Detect which cell encompasses the target text, then output its (X, Y) center coordinate. 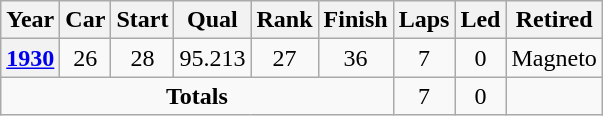
Led (480, 20)
28 (142, 58)
Year (30, 20)
Totals (197, 96)
27 (284, 58)
Magneto (554, 58)
1930 (30, 58)
Laps (424, 20)
26 (86, 58)
95.213 (212, 58)
Car (86, 20)
Qual (212, 20)
36 (356, 58)
Finish (356, 20)
Rank (284, 20)
Retired (554, 20)
Start (142, 20)
